Detect which cell encompasses the target text, then output its (X, Y) center coordinate. 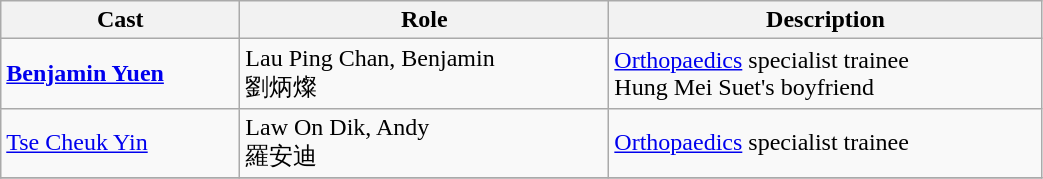
Lau Ping Chan, Benjamin劉炳燦 (424, 74)
Tse Cheuk Yin (120, 143)
Orthopaedics specialist trainee (826, 143)
Cast (120, 20)
Orthopaedics specialist traineeHung Mei Suet's boyfriend (826, 74)
Role (424, 20)
Benjamin Yuen (120, 74)
Law On Dik, Andy羅安迪 (424, 143)
Description (826, 20)
